Return the [X, Y] coordinate for the center point of the cell that contains the specified text.  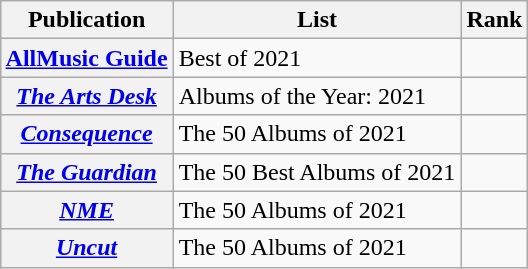
Uncut [86, 248]
Rank [494, 20]
Albums of the Year: 2021 [317, 96]
The 50 Best Albums of 2021 [317, 172]
The Arts Desk [86, 96]
NME [86, 210]
The Guardian [86, 172]
Consequence [86, 134]
Best of 2021 [317, 58]
Publication [86, 20]
AllMusic Guide [86, 58]
List [317, 20]
